Pinpoint the cell where the given text exists, returning its (X, Y) midpoint coordinate. 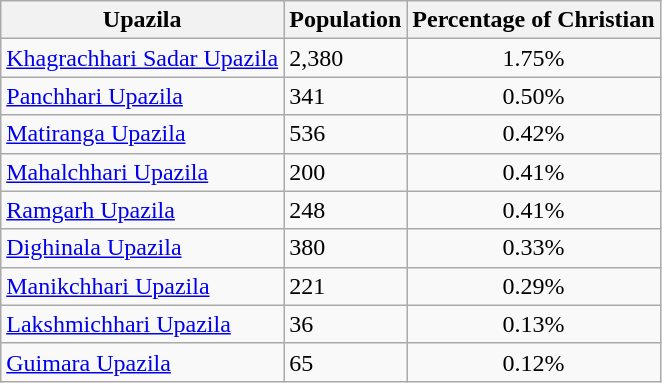
Manikchhari Upazila (142, 286)
0.42% (534, 134)
536 (346, 134)
Khagrachhari Sadar Upazila (142, 58)
Mahalchhari Upazila (142, 172)
0.13% (534, 324)
Guimara Upazila (142, 362)
36 (346, 324)
Upazila (142, 20)
Matiranga Upazila (142, 134)
380 (346, 248)
341 (346, 96)
Lakshmichhari Upazila (142, 324)
65 (346, 362)
Panchhari Upazila (142, 96)
Dighinala Upazila (142, 248)
0.33% (534, 248)
248 (346, 210)
200 (346, 172)
0.12% (534, 362)
Percentage of Christian (534, 20)
221 (346, 286)
0.29% (534, 286)
0.50% (534, 96)
Population (346, 20)
Ramgarh Upazila (142, 210)
2,380 (346, 58)
1.75% (534, 58)
